Locate the cell with the specified text and output its [X, Y] center coordinate. 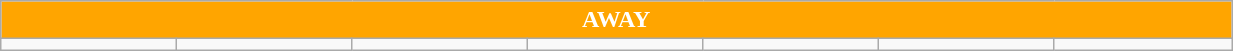
AWAY [616, 20]
